Search for the cell housing the specified text and yield its (x, y) center coordinate. 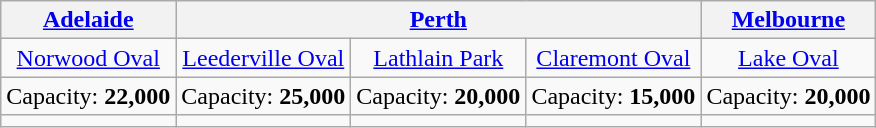
Claremont Oval (614, 58)
Capacity: 22,000 (88, 96)
Adelaide (88, 20)
Norwood Oval (88, 58)
Perth (438, 20)
Capacity: 15,000 (614, 96)
Lathlain Park (438, 58)
Leederville Oval (264, 58)
Capacity: 25,000 (264, 96)
Melbourne (788, 20)
Lake Oval (788, 58)
